Identify which cell holds the provided text, then report its [X, Y] central coordinate. 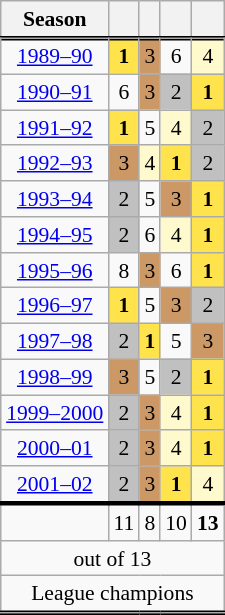
2000–01 [54, 448]
1989–90 [54, 56]
1994–95 [54, 235]
13 [208, 522]
1999–2000 [54, 413]
11 [124, 522]
League champions [112, 594]
1993–94 [54, 199]
1996–97 [54, 306]
1997–98 [54, 341]
1995–96 [54, 270]
Season [54, 20]
out of 13 [112, 558]
1990–91 [54, 92]
10 [176, 522]
1991–92 [54, 128]
2001–02 [54, 484]
1992–93 [54, 163]
1998–99 [54, 377]
